Find where the given text appears and provide that cell's center as [X, Y] coordinate. 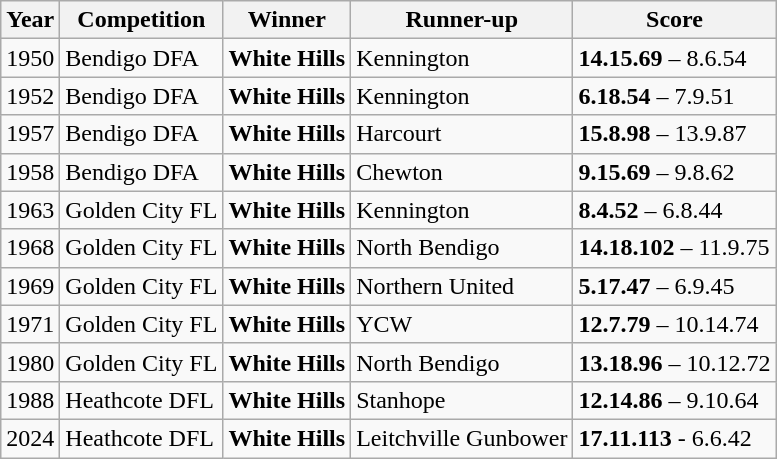
15.8.98 – 13.9.87 [674, 134]
14.15.69 – 8.6.54 [674, 58]
1963 [30, 210]
1968 [30, 248]
Runner-up [462, 20]
Winner [287, 20]
8.4.52 – 6.8.44 [674, 210]
1957 [30, 134]
1971 [30, 324]
1952 [30, 96]
1969 [30, 286]
12.7.79 – 10.14.74 [674, 324]
Stanhope [462, 400]
Competition [142, 20]
1988 [30, 400]
Year [30, 20]
6.18.54 – 7.9.51 [674, 96]
Leitchville Gunbower [462, 438]
Harcourt [462, 134]
1958 [30, 172]
2024 [30, 438]
1980 [30, 362]
YCW [462, 324]
Score [674, 20]
Chewton [462, 172]
5.17.47 – 6.9.45 [674, 286]
13.18.96 – 10.12.72 [674, 362]
1950 [30, 58]
12.14.86 – 9.10.64 [674, 400]
17.11.113 - 6.6.42 [674, 438]
14.18.102 – 11.9.75 [674, 248]
Northern United [462, 286]
9.15.69 – 9.8.62 [674, 172]
